Return [X, Y] of the center of cell containing provided text 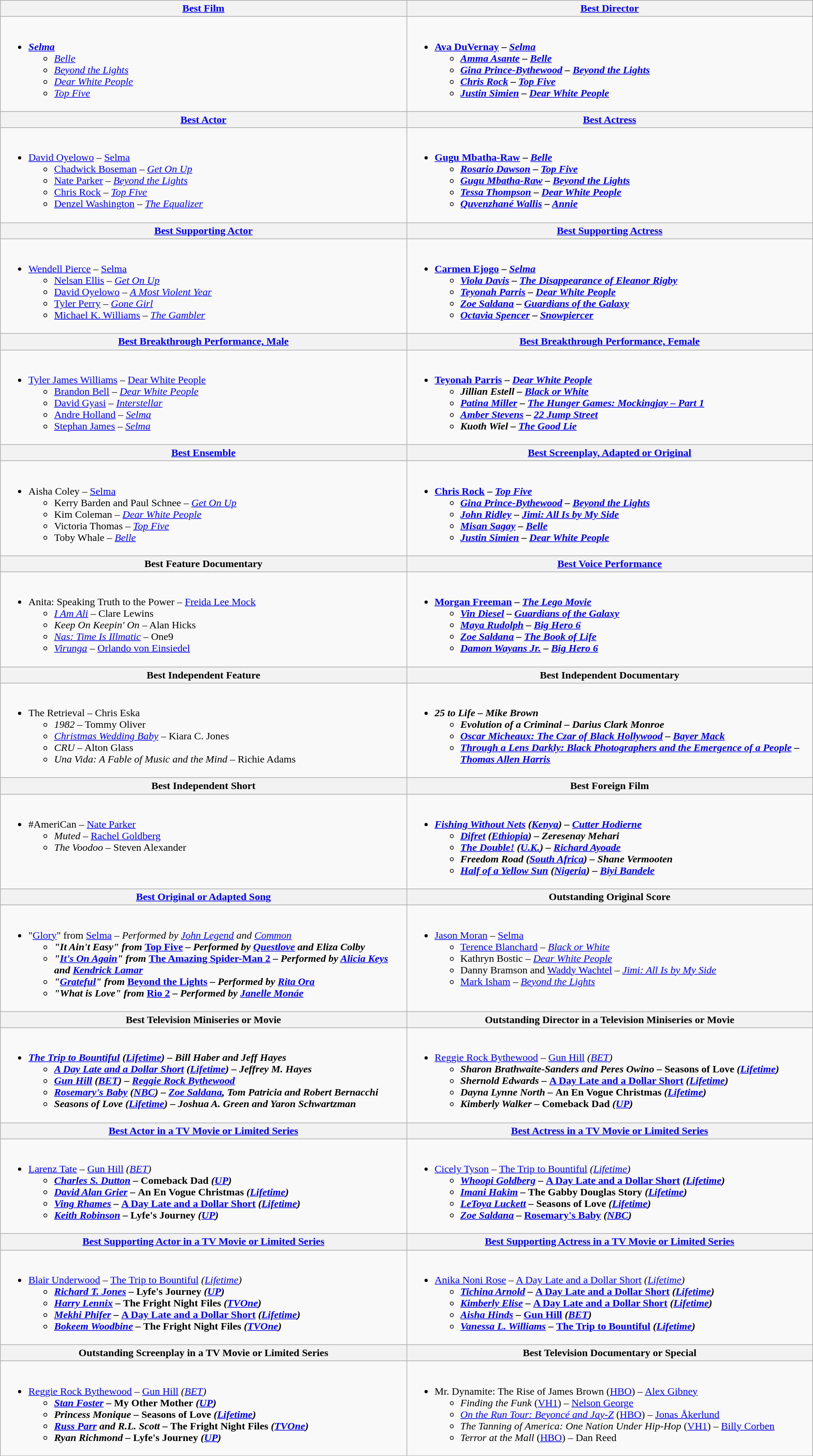
Best Actor in a TV Movie or Limited Series [203, 1131]
David Oyelowo – SelmaChadwick Boseman – Get On UpNate Parker – Beyond the LightsChris Rock – Top FiveDenzel Washington – The Equalizer [203, 175]
Best Independent Documentary [610, 675]
Outstanding Screenplay in a TV Movie or Limited Series [203, 1353]
Best Ensemble [203, 453]
Best Actor [203, 120]
SelmaBelleBeyond the LightsDear White PeopleTop Five [203, 64]
Best Actress in a TV Movie or Limited Series [610, 1131]
Best Original or Adapted Song [203, 897]
Wendell Pierce – SelmaNelsan Ellis – Get On UpDavid Oyelowo – A Most Violent YearTyler Perry – Gone GirlMichael K. Williams – The Gambler [203, 286]
Ava DuVernay – SelmaAmma Asante – BelleGina Prince-Bythewood – Beyond the LightsChris Rock – Top FiveJustin Simien – Dear White People [610, 64]
Best Supporting Actress [610, 231]
Best Television Documentary or Special [610, 1353]
Best Supporting Actress in a TV Movie or Limited Series [610, 1242]
Outstanding Original Score [610, 897]
Aisha Coley – SelmaKerry Barden and Paul Schnee – Get On UpKim Coleman – Dear White PeopleVictoria Thomas – Top FiveToby Whale – Belle [203, 508]
#AmeriCan – Nate ParkerMuted – Rachel GoldbergThe Voodoo – Steven Alexander [203, 842]
Best Feature Documentary [203, 564]
Best Independent Feature [203, 675]
Best Voice Performance [610, 564]
Best Supporting Actor [203, 231]
Best Screenplay, Adapted or Original [610, 453]
Best Actress [610, 120]
Best Breakthrough Performance, Male [203, 342]
Best Independent Short [203, 786]
Outstanding Director in a Television Miniseries or Movie [610, 1020]
Best Breakthrough Performance, Female [610, 342]
Gugu Mbatha-Raw – BelleRosario Dawson – Top FiveGugu Mbatha-Raw – Beyond the LightsTessa Thompson – Dear White PeopleQuvenzhané Wallis – Annie [610, 175]
Tyler James Williams – Dear White PeopleBrandon Bell – Dear White PeopleDavid Gyasi – InterstellarAndre Holland – SelmaStephan James – Selma [203, 397]
Best Television Miniseries or Movie [203, 1020]
Best Film [203, 9]
Best Supporting Actor in a TV Movie or Limited Series [203, 1242]
Best Foreign Film [610, 786]
Best Director [610, 9]
